Identify which cell holds the provided text, then report its (X, Y) central coordinate. 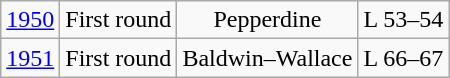
L 66–67 (404, 58)
Pepperdine (268, 20)
L 53–54 (404, 20)
1951 (30, 58)
1950 (30, 20)
Baldwin–Wallace (268, 58)
